Detect which cell encompasses the target text, then output its (x, y) center coordinate. 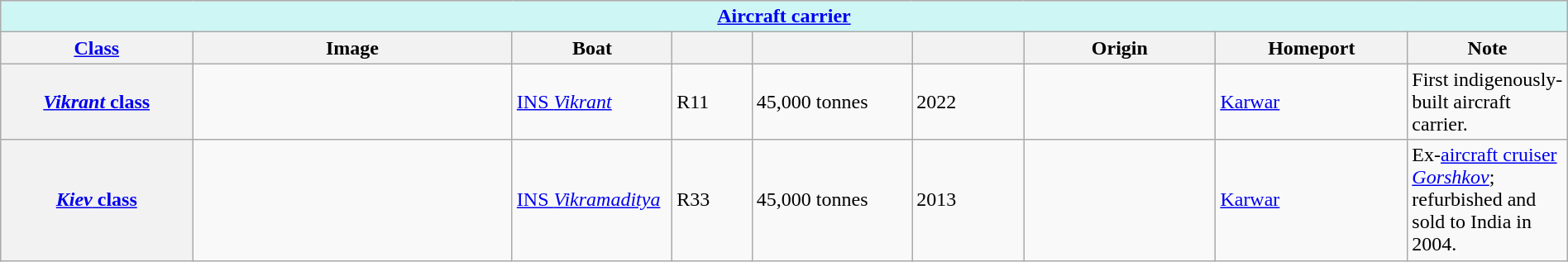
Vikrant class (97, 102)
Ex-aircraft cruiser Gorshkov; refurbished and sold to India in 2004. (1487, 200)
Class (97, 48)
Boat (592, 48)
Homeport (1312, 48)
Kiev class (97, 200)
First indigenously-built aircraft carrier. (1487, 102)
2022 (968, 102)
2013 (968, 200)
Image (352, 48)
INS Vikramaditya (592, 200)
Origin (1120, 48)
R11 (713, 102)
Aircraft carrier (784, 17)
R33 (713, 200)
INS Vikrant (592, 102)
Note (1487, 48)
